Scan for the cell matching the given text and deliver its (X, Y) coordinate at center. 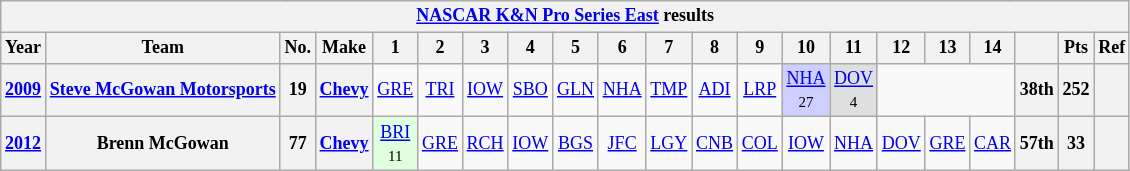
12 (901, 48)
14 (993, 48)
19 (298, 90)
GLN (576, 90)
5 (576, 48)
Make (344, 48)
Team (162, 48)
2009 (24, 90)
1 (396, 48)
9 (760, 48)
8 (715, 48)
2012 (24, 144)
NHA27 (806, 90)
Year (24, 48)
DOV4 (854, 90)
ADI (715, 90)
TMP (669, 90)
Pts (1076, 48)
BRI11 (396, 144)
Brenn McGowan (162, 144)
COL (760, 144)
2 (440, 48)
33 (1076, 144)
11 (854, 48)
Steve McGowan Motorsports (162, 90)
CAR (993, 144)
6 (622, 48)
NASCAR K&N Pro Series East results (566, 16)
4 (530, 48)
38th (1036, 90)
DOV (901, 144)
LGY (669, 144)
TRI (440, 90)
252 (1076, 90)
LRP (760, 90)
JFC (622, 144)
Ref (1112, 48)
SBO (530, 90)
RCH (485, 144)
3 (485, 48)
7 (669, 48)
10 (806, 48)
13 (948, 48)
CNB (715, 144)
BGS (576, 144)
77 (298, 144)
No. (298, 48)
57th (1036, 144)
